For the text-containing cell, return its midpoint in (X, Y) coordinate format. 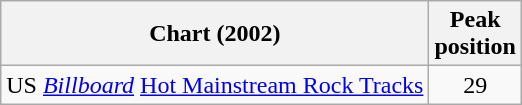
29 (475, 85)
US Billboard Hot Mainstream Rock Tracks (215, 85)
Chart (2002) (215, 34)
Peakposition (475, 34)
